Extract the (x, y) coordinate from the center of the cell holding the provided text.  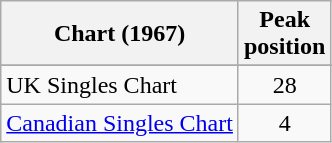
Chart (1967) (120, 34)
Peakposition (284, 34)
UK Singles Chart (120, 85)
28 (284, 85)
Canadian Singles Chart (120, 123)
4 (284, 123)
